Capture the cell that displays the provided text and extract its (X, Y) central coordinate. 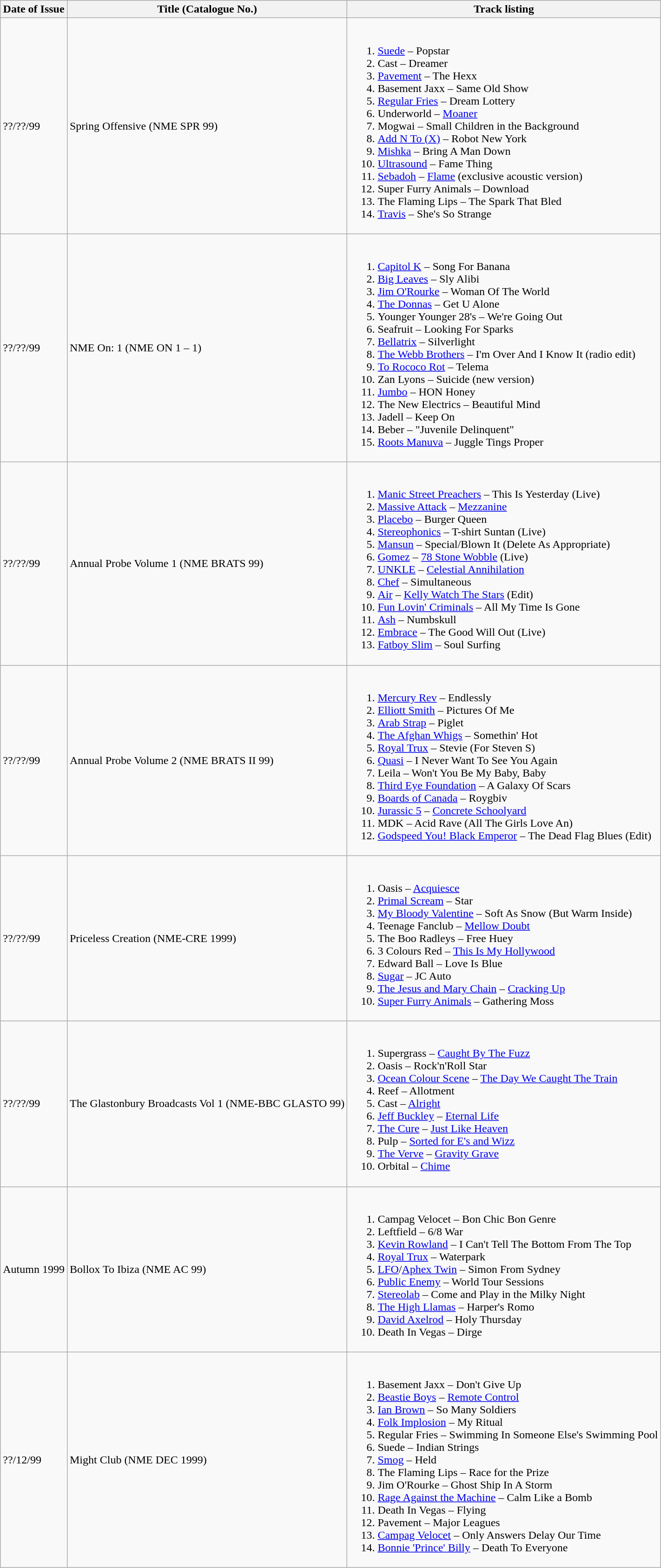
Date of Issue (34, 9)
??/12/99 (34, 1460)
Annual Probe Volume 2 (NME BRATS II 99) (207, 760)
Title (Catalogue No.) (207, 9)
Annual Probe Volume 1 (NME BRATS 99) (207, 563)
The Glastonbury Broadcasts Vol 1 (NME-BBC GLASTO 99) (207, 1104)
Spring Offensive (NME SPR 99) (207, 126)
Priceless Creation (NME-CRE 1999) (207, 938)
Might Club (NME DEC 1999) (207, 1460)
Track listing (504, 9)
Bollox To Ibiza (NME AC 99) (207, 1269)
NME On: 1 (NME ON 1 – 1) (207, 348)
Autumn 1999 (34, 1269)
